Identify which cell holds the provided text, then report its [X, Y] central coordinate. 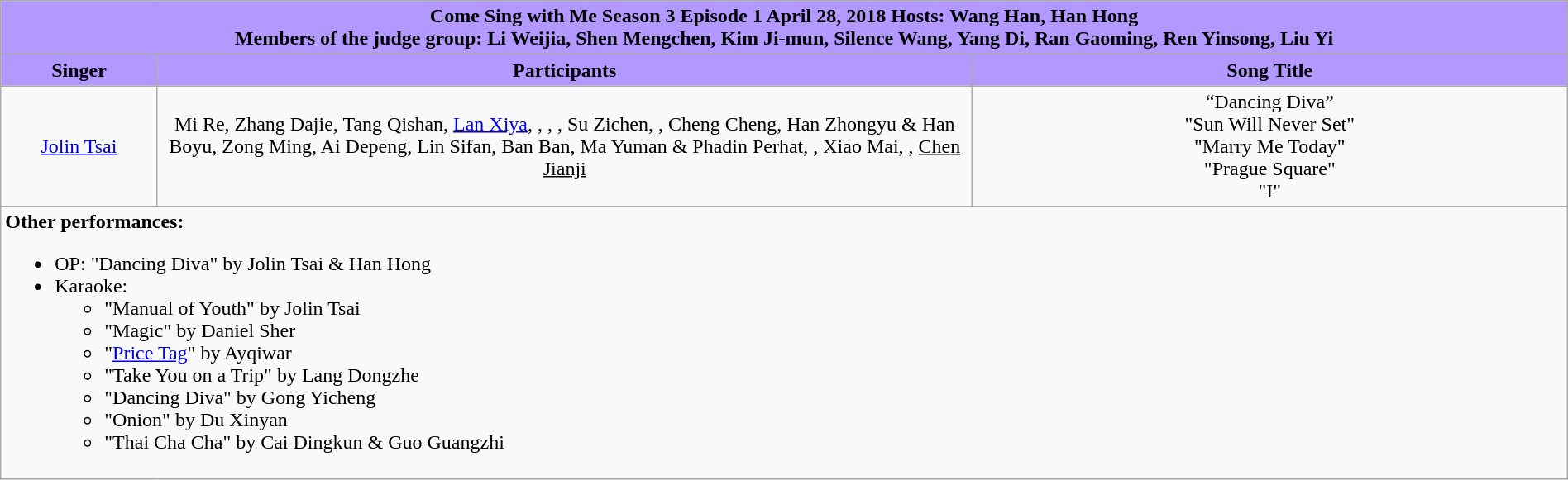
“Dancing Diva”"Sun Will Never Set""Marry Me Today""Prague Square""I" [1269, 146]
Singer [79, 70]
Song Title [1269, 70]
Jolin Tsai [79, 146]
Participants [564, 70]
